Return the [x, y] coordinate for the center point of the cell that contains the specified text.  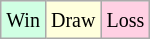
Win [24, 20]
Loss [126, 20]
Draw [72, 20]
